Return the (x, y) coordinate for the center point of the cell that contains the specified text.  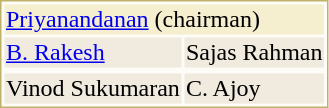
Vinod Sukumaran (92, 89)
B. Rakesh (92, 53)
C. Ajoy (254, 89)
Sajas Rahman (254, 53)
Priyanandanan (chairman) (164, 19)
